Extract the [X, Y] coordinate from the center of the cell holding the provided text.  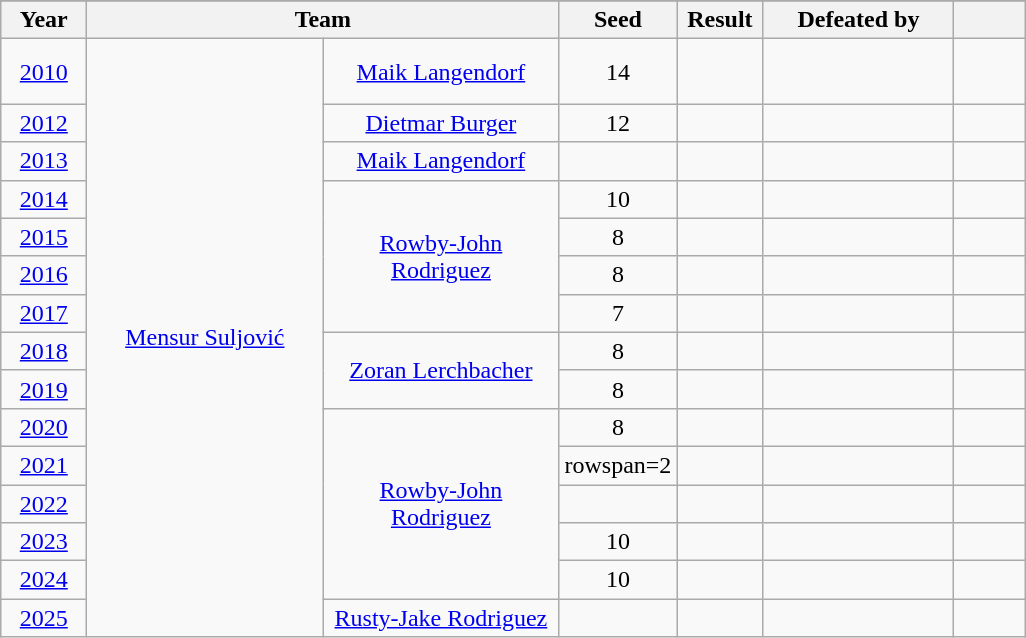
2018 [44, 351]
2023 [44, 542]
2017 [44, 313]
2014 [44, 199]
Year [44, 20]
7 [618, 313]
2010 [44, 72]
2021 [44, 465]
Rusty-Jake Rodriguez [441, 618]
Result [720, 20]
Mensur Suljović [205, 338]
14 [618, 72]
2013 [44, 161]
2019 [44, 389]
Team [323, 20]
2024 [44, 580]
2020 [44, 427]
2022 [44, 503]
Zoran Lerchbacher [441, 370]
2025 [44, 618]
Seed [618, 20]
2012 [44, 123]
2016 [44, 275]
12 [618, 123]
Dietmar Burger [441, 123]
2015 [44, 237]
Defeated by [858, 20]
rowspan=2 [618, 465]
